Extract the [x, y] coordinate from the center of the cell holding the provided text.  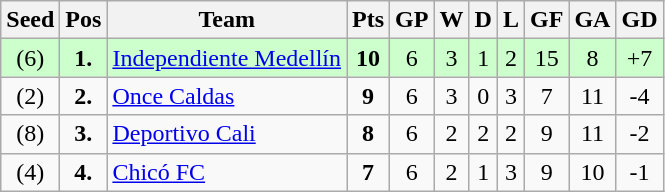
Independiente Medellín [227, 58]
GP [412, 20]
-1 [640, 172]
(2) [30, 96]
L [510, 20]
Deportivo Cali [227, 134]
GA [592, 20]
1. [84, 58]
2. [84, 96]
Chicó FC [227, 172]
Pos [84, 20]
Pts [368, 20]
0 [483, 96]
W [452, 20]
4. [84, 172]
D [483, 20]
-4 [640, 96]
Team [227, 20]
Seed [30, 20]
Once Caldas [227, 96]
+7 [640, 58]
GF [547, 20]
-2 [640, 134]
15 [547, 58]
(6) [30, 58]
3. [84, 134]
GD [640, 20]
(8) [30, 134]
(4) [30, 172]
